Scan for the cell matching the given text and deliver its [X, Y] coordinate at center. 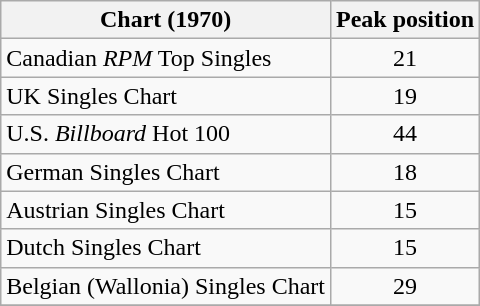
19 [404, 96]
U.S. Billboard Hot 100 [166, 134]
44 [404, 134]
Austrian Singles Chart [166, 210]
18 [404, 172]
Peak position [404, 20]
Belgian (Wallonia) Singles Chart [166, 286]
German Singles Chart [166, 172]
29 [404, 286]
Dutch Singles Chart [166, 248]
Chart (1970) [166, 20]
UK Singles Chart [166, 96]
21 [404, 58]
Canadian RPM Top Singles [166, 58]
